Capture the cell that displays the provided text and extract its [X, Y] central coordinate. 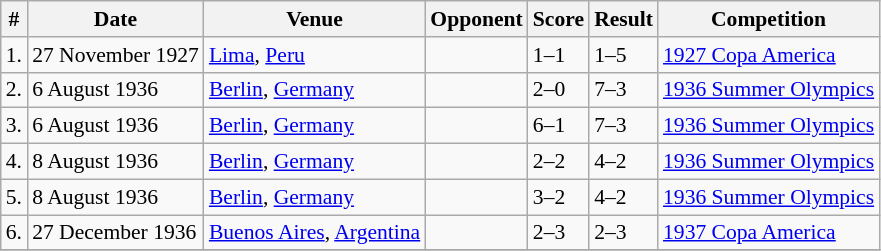
1–1 [558, 55]
2–0 [558, 90]
Venue [314, 19]
# [14, 19]
3. [14, 126]
Date [116, 19]
Result [624, 19]
2–2 [558, 162]
6–1 [558, 126]
1–5 [624, 55]
Lima, Peru [314, 55]
27 November 1927 [116, 55]
4. [14, 162]
1. [14, 55]
Buenos Aires, Argentina [314, 233]
5. [14, 197]
1927 Copa America [768, 55]
2. [14, 90]
Opponent [476, 19]
3–2 [558, 197]
27 December 1936 [116, 233]
Competition [768, 19]
Score [558, 19]
6. [14, 233]
1937 Copa America [768, 233]
